Pinpoint the cell where the given text exists, returning its (X, Y) midpoint coordinate. 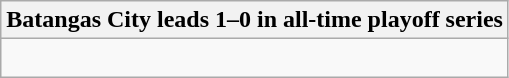
Batangas City leads 1–0 in all-time playoff series (255, 20)
